Identify which cell holds the provided text, then report its (x, y) central coordinate. 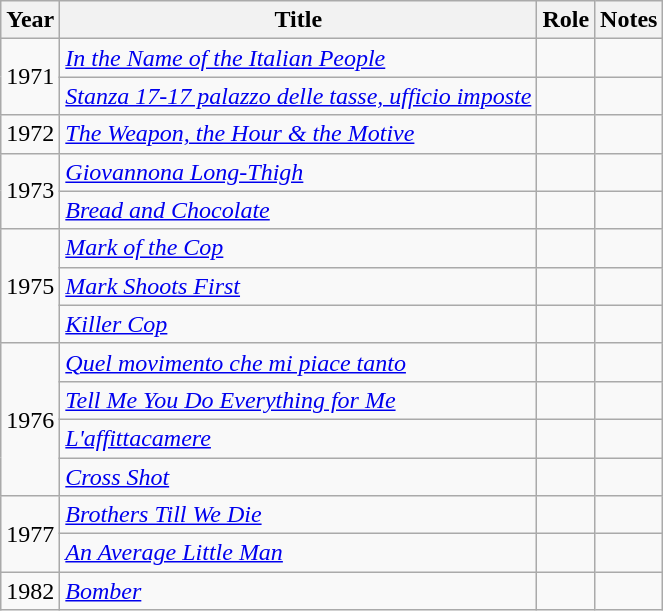
Mark of the Cop (298, 248)
1971 (30, 77)
1972 (30, 134)
1977 (30, 534)
1975 (30, 286)
Role (566, 20)
1976 (30, 419)
Bomber (298, 591)
Notes (629, 20)
Mark Shoots First (298, 286)
Giovannona Long-Thigh (298, 172)
An Average Little Man (298, 553)
L'affittacamere (298, 438)
Stanza 17-17 palazzo delle tasse, ufficio imposte (298, 96)
Tell Me You Do Everything for Me (298, 400)
Cross Shot (298, 477)
Title (298, 20)
The Weapon, the Hour & the Motive (298, 134)
Brothers Till We Die (298, 515)
Year (30, 20)
Bread and Chocolate (298, 210)
1982 (30, 591)
Quel movimento che mi piace tanto (298, 362)
In the Name of the Italian People (298, 58)
1973 (30, 191)
Killer Cop (298, 324)
